Pinpoint the cell where the given text exists, returning its [X, Y] midpoint coordinate. 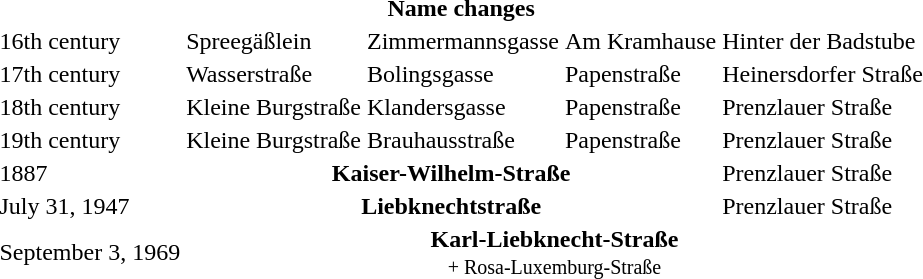
Bolingsgasse [462, 74]
Zimmermannsgasse [462, 41]
Brauhausstraße [462, 140]
Spreegäßlein [274, 41]
Kaiser-Wilhelm-Straße [452, 173]
Wasserstraße [274, 74]
Liebknechtstraße [452, 206]
Klandersgasse [462, 107]
Am Kramhause [640, 41]
